Scan for the cell matching the given text and deliver its (X, Y) coordinate at center. 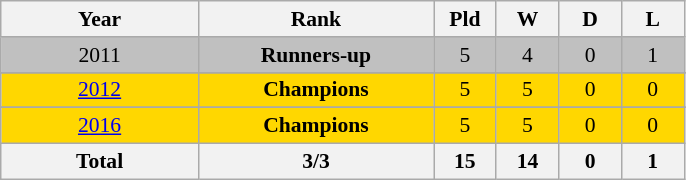
Pld (466, 19)
L (652, 19)
4 (528, 55)
2016 (100, 126)
Year (100, 19)
3/3 (316, 162)
2011 (100, 55)
W (528, 19)
15 (466, 162)
Total (100, 162)
Runners-up (316, 55)
14 (528, 162)
2012 (100, 90)
D (590, 19)
Rank (316, 19)
